From the cell containing the given text, extract its center point as [X, Y] coordinate. 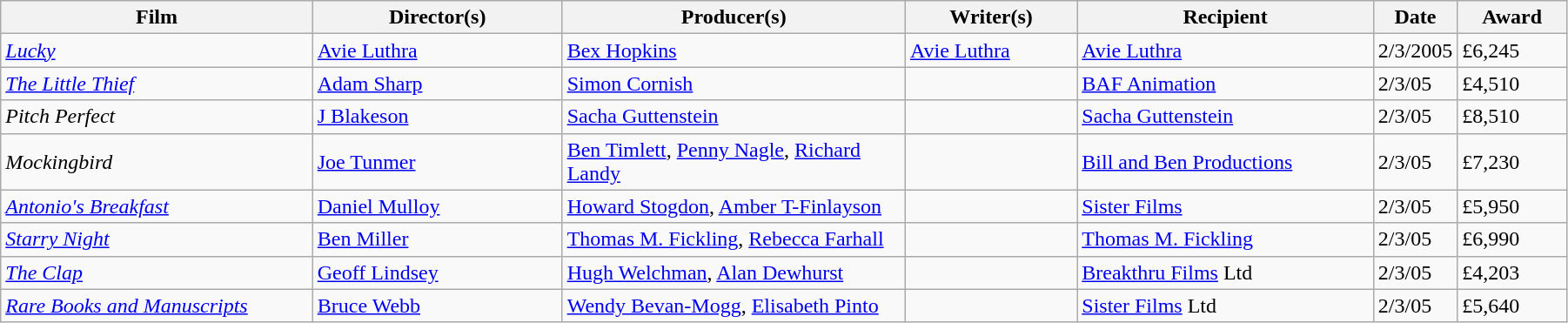
Thomas M. Fickling [1225, 239]
Wendy Bevan-Mogg, Elisabeth Pinto [734, 306]
£6,245 [1512, 50]
J Blakeson [437, 117]
Breakthru Films Ltd [1225, 273]
£4,510 [1512, 84]
Lucky [157, 50]
Howard Stogdon, Amber T-Finlayson [734, 206]
Joe Tunmer [437, 162]
Award [1512, 17]
£5,640 [1512, 306]
Pitch Perfect [157, 117]
BAF Animation [1225, 84]
Sister Films [1225, 206]
The Clap [157, 273]
Date [1415, 17]
2/3/2005 [1415, 50]
Rare Books and Manuscripts [157, 306]
Producer(s) [734, 17]
Sister Films Ltd [1225, 306]
Director(s) [437, 17]
Bex Hopkins [734, 50]
£8,510 [1512, 117]
Writer(s) [990, 17]
£7,230 [1512, 162]
Geoff Lindsey [437, 273]
Daniel Mulloy [437, 206]
Ben Timlett, Penny Nagle, Richard Landy [734, 162]
Antonio's Breakfast [157, 206]
£4,203 [1512, 273]
£6,990 [1512, 239]
Ben Miller [437, 239]
Starry Night [157, 239]
Film [157, 17]
Bruce Webb [437, 306]
Simon Cornish [734, 84]
£5,950 [1512, 206]
Thomas M. Fickling, Rebecca Farhall [734, 239]
Hugh Welchman, Alan Dewhurst [734, 273]
Adam Sharp [437, 84]
Bill and Ben Productions [1225, 162]
Mockingbird [157, 162]
Recipient [1225, 17]
The Little Thief [157, 84]
